Determine the (X, Y) coordinate at the center of the cell enclosing the given text.  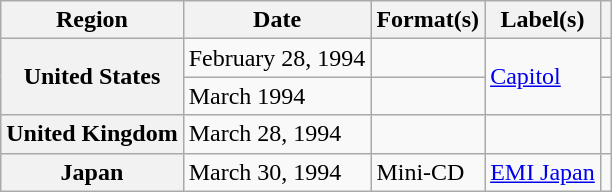
United Kingdom (92, 134)
March 1994 (277, 96)
March 30, 1994 (277, 172)
Format(s) (428, 20)
Region (92, 20)
United States (92, 77)
March 28, 1994 (277, 134)
Date (277, 20)
EMI Japan (543, 172)
Japan (92, 172)
Capitol (543, 77)
Label(s) (543, 20)
Mini-CD (428, 172)
February 28, 1994 (277, 58)
